Capture the cell that displays the provided text and extract its [x, y] central coordinate. 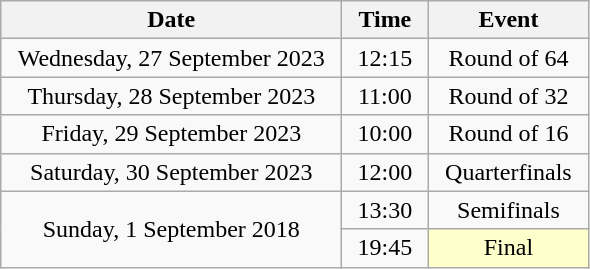
Event [508, 20]
Saturday, 30 September 2023 [172, 172]
13:30 [385, 210]
Date [172, 20]
12:00 [385, 172]
Time [385, 20]
Thursday, 28 September 2023 [172, 96]
Round of 64 [508, 58]
19:45 [385, 248]
Quarterfinals [508, 172]
Round of 16 [508, 134]
10:00 [385, 134]
Sunday, 1 September 2018 [172, 229]
11:00 [385, 96]
12:15 [385, 58]
Semifinals [508, 210]
Friday, 29 September 2023 [172, 134]
Round of 32 [508, 96]
Final [508, 248]
Wednesday, 27 September 2023 [172, 58]
